Capture the cell that displays the provided text and extract its [X, Y] central coordinate. 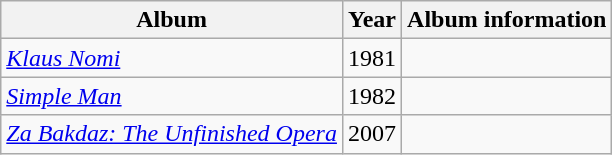
1982 [372, 96]
Klaus Nomi [172, 58]
1981 [372, 58]
Za Bakdaz: The Unfinished Opera [172, 134]
2007 [372, 134]
Simple Man [172, 96]
Year [372, 20]
Album information [507, 20]
Album [172, 20]
